For the text-containing cell, return its midpoint in [X, Y] coordinate format. 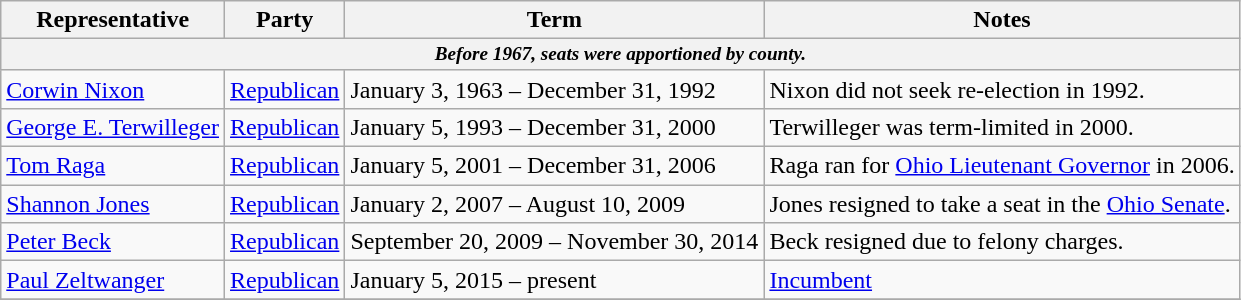
Tom Raga [113, 166]
Beck resigned due to felony charges. [1002, 242]
January 2, 2007 – August 10, 2009 [554, 204]
Shannon Jones [113, 204]
Nixon did not seek re-election in 1992. [1002, 89]
Notes [1002, 20]
Terwilleger was term-limited in 2000. [1002, 128]
September 20, 2009 – November 30, 2014 [554, 242]
January 5, 2015 – present [554, 280]
Paul Zeltwanger [113, 280]
January 5, 2001 – December 31, 2006 [554, 166]
Representative [113, 20]
January 5, 1993 – December 31, 2000 [554, 128]
Raga ran for Ohio Lieutenant Governor in 2006. [1002, 166]
Corwin Nixon [113, 89]
January 3, 1963 – December 31, 1992 [554, 89]
Jones resigned to take a seat in the Ohio Senate. [1002, 204]
Party [285, 20]
Before 1967, seats were apportioned by county. [620, 55]
Peter Beck [113, 242]
George E. Terwilleger [113, 128]
Term [554, 20]
Incumbent [1002, 280]
